Return (X, Y) of the center of cell containing provided text 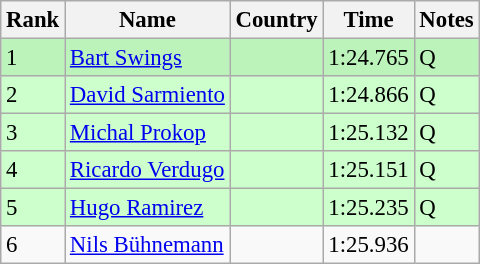
Notes (446, 20)
1:25.151 (368, 170)
Hugo Ramirez (148, 208)
Bart Swings (148, 58)
3 (33, 133)
1 (33, 58)
1:24.866 (368, 95)
Country (276, 20)
2 (33, 95)
Name (148, 20)
Michal Prokop (148, 133)
Nils Bühnemann (148, 245)
Rank (33, 20)
1:24.765 (368, 58)
5 (33, 208)
David Sarmiento (148, 95)
6 (33, 245)
1:25.132 (368, 133)
1:25.936 (368, 245)
Ricardo Verdugo (148, 170)
1:25.235 (368, 208)
Time (368, 20)
4 (33, 170)
